For the text-containing cell, return its midpoint in [x, y] coordinate format. 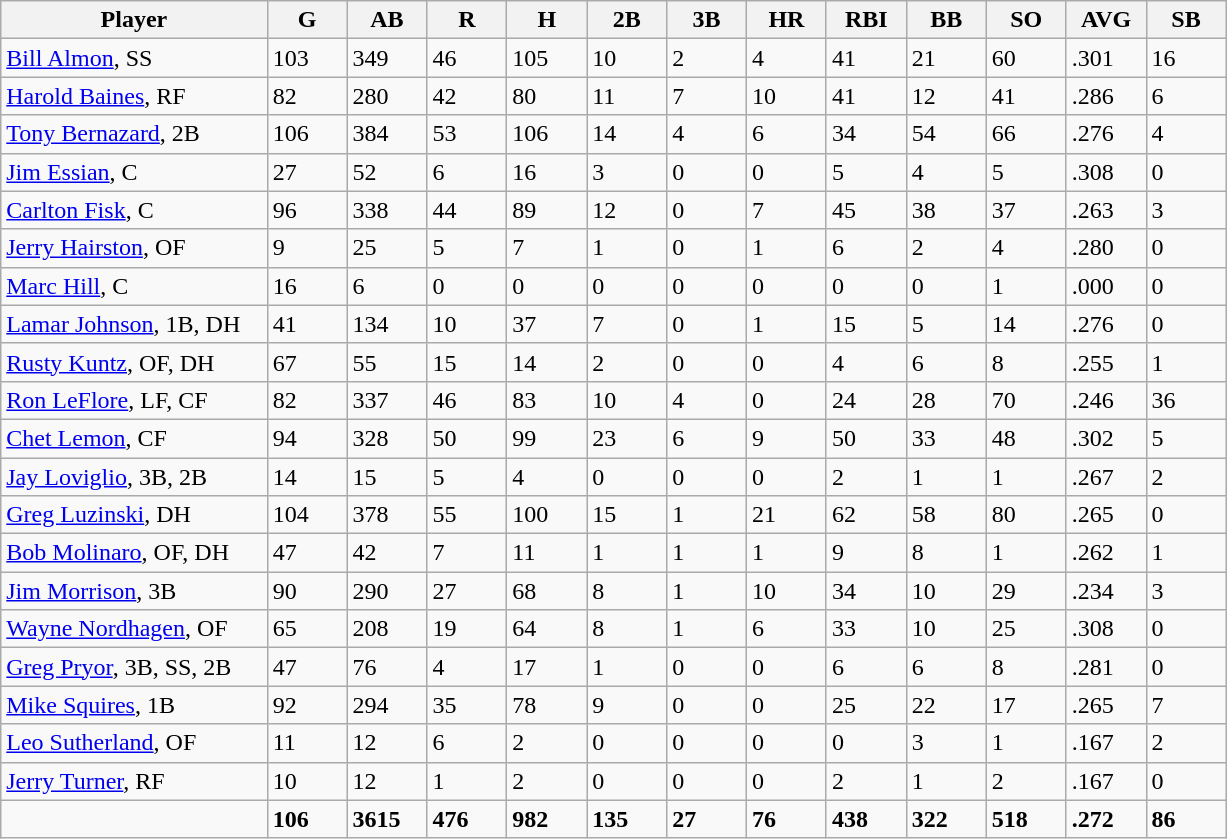
Bob Molinaro, OF, DH [134, 553]
67 [307, 362]
Bill Almon, SS [134, 58]
104 [307, 515]
Jim Morrison, 3B [134, 591]
518 [1026, 819]
Jerry Turner, RF [134, 781]
349 [387, 58]
.301 [1106, 58]
100 [547, 515]
Lamar Johnson, 1B, DH [134, 324]
35 [467, 705]
208 [387, 629]
Jim Essian, C [134, 172]
.246 [1106, 400]
.262 [1106, 553]
Carlton Fisk, C [134, 210]
Harold Baines, RF [134, 96]
38 [946, 210]
BB [946, 20]
Jerry Hairston, OF [134, 248]
83 [547, 400]
90 [307, 591]
.267 [1106, 477]
62 [866, 515]
384 [387, 134]
Player [134, 20]
89 [547, 210]
Wayne Nordhagen, OF [134, 629]
338 [387, 210]
Marc Hill, C [134, 286]
.272 [1106, 819]
19 [467, 629]
23 [627, 438]
22 [946, 705]
103 [307, 58]
.302 [1106, 438]
Chet Lemon, CF [134, 438]
HR [787, 20]
Mike Squires, 1B [134, 705]
134 [387, 324]
SB [1186, 20]
64 [547, 629]
58 [946, 515]
36 [1186, 400]
290 [387, 591]
.280 [1106, 248]
280 [387, 96]
294 [387, 705]
86 [1186, 819]
AB [387, 20]
RBI [866, 20]
105 [547, 58]
70 [1026, 400]
2B [627, 20]
99 [547, 438]
.000 [1106, 286]
Leo Sutherland, OF [134, 743]
66 [1026, 134]
.234 [1106, 591]
Ron LeFlore, LF, CF [134, 400]
H [547, 20]
54 [946, 134]
322 [946, 819]
337 [387, 400]
3B [707, 20]
135 [627, 819]
328 [387, 438]
982 [547, 819]
53 [467, 134]
65 [307, 629]
78 [547, 705]
68 [547, 591]
29 [1026, 591]
48 [1026, 438]
G [307, 20]
438 [866, 819]
Rusty Kuntz, OF, DH [134, 362]
Greg Pryor, 3B, SS, 2B [134, 667]
96 [307, 210]
.281 [1106, 667]
92 [307, 705]
AVG [1106, 20]
94 [307, 438]
378 [387, 515]
Tony Bernazard, 2B [134, 134]
SO [1026, 20]
Jay Loviglio, 3B, 2B [134, 477]
60 [1026, 58]
3615 [387, 819]
44 [467, 210]
.255 [1106, 362]
R [467, 20]
.286 [1106, 96]
Greg Luzinski, DH [134, 515]
24 [866, 400]
476 [467, 819]
.263 [1106, 210]
45 [866, 210]
52 [387, 172]
28 [946, 400]
